Detect which cell encompasses the target text, then output its [X, Y] center coordinate. 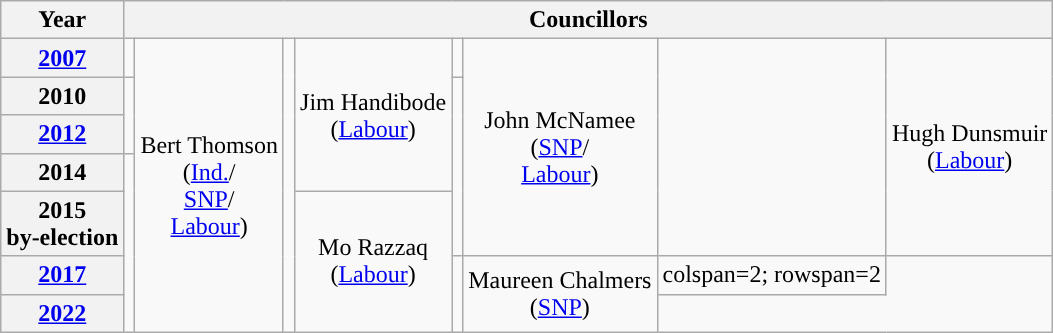
Year [62, 20]
2012 [62, 134]
2007 [62, 58]
2017 [62, 275]
2010 [62, 96]
2022 [62, 313]
2015by-election [62, 224]
Jim Handibode(Labour) [374, 115]
2014 [62, 172]
Bert Thomson(Ind./SNP/Labour) [210, 186]
colspan=2; rowspan=2 [772, 275]
Mo Razzaq(Labour) [374, 262]
Maureen Chalmers(SNP) [560, 294]
John McNamee(SNP/Labour) [560, 148]
Councillors [588, 20]
Hugh Dunsmuir(Labour) [969, 148]
